Provide the (x, y) coordinate of the cell's center where the given text is located.  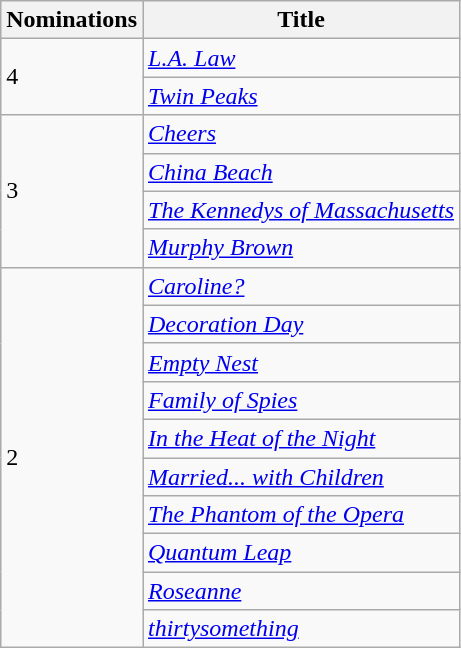
thirtysomething (300, 629)
Nominations (72, 20)
4 (72, 77)
Decoration Day (300, 324)
2 (72, 458)
Cheers (300, 134)
Quantum Leap (300, 553)
3 (72, 191)
Title (300, 20)
Caroline? (300, 286)
Murphy Brown (300, 248)
In the Heat of the Night (300, 438)
The Phantom of the Opera (300, 515)
Twin Peaks (300, 96)
Married... with Children (300, 477)
Empty Nest (300, 362)
L.A. Law (300, 58)
Family of Spies (300, 400)
Roseanne (300, 591)
China Beach (300, 172)
The Kennedys of Massachusetts (300, 210)
